From the cell containing the given text, extract its center point as [x, y] coordinate. 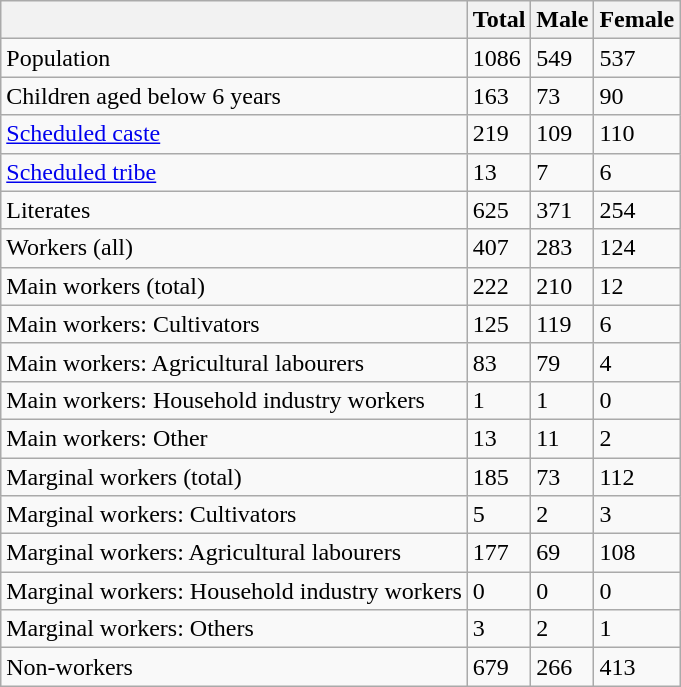
254 [637, 210]
12 [637, 286]
Main workers: Other [234, 438]
109 [562, 134]
Marginal workers: Others [234, 629]
Main workers (total) [234, 286]
Main workers: Household industry workers [234, 400]
79 [562, 362]
Scheduled caste [234, 134]
69 [562, 553]
4 [637, 362]
177 [499, 553]
125 [499, 324]
679 [499, 667]
Marginal workers: Cultivators [234, 515]
Non-workers [234, 667]
Main workers: Agricultural labourers [234, 362]
Main workers: Cultivators [234, 324]
Workers (all) [234, 248]
Population [234, 58]
Male [562, 20]
Children aged below 6 years [234, 96]
119 [562, 324]
Total [499, 20]
371 [562, 210]
5 [499, 515]
266 [562, 667]
Literates [234, 210]
Marginal workers (total) [234, 477]
11 [562, 438]
625 [499, 210]
537 [637, 58]
163 [499, 96]
83 [499, 362]
7 [562, 172]
Marginal workers: Agricultural labourers [234, 553]
1086 [499, 58]
124 [637, 248]
210 [562, 286]
112 [637, 477]
407 [499, 248]
549 [562, 58]
Marginal workers: Household industry workers [234, 591]
185 [499, 477]
283 [562, 248]
413 [637, 667]
Scheduled tribe [234, 172]
110 [637, 134]
90 [637, 96]
108 [637, 553]
222 [499, 286]
219 [499, 134]
Female [637, 20]
